Capture the cell that displays the provided text and extract its (x, y) central coordinate. 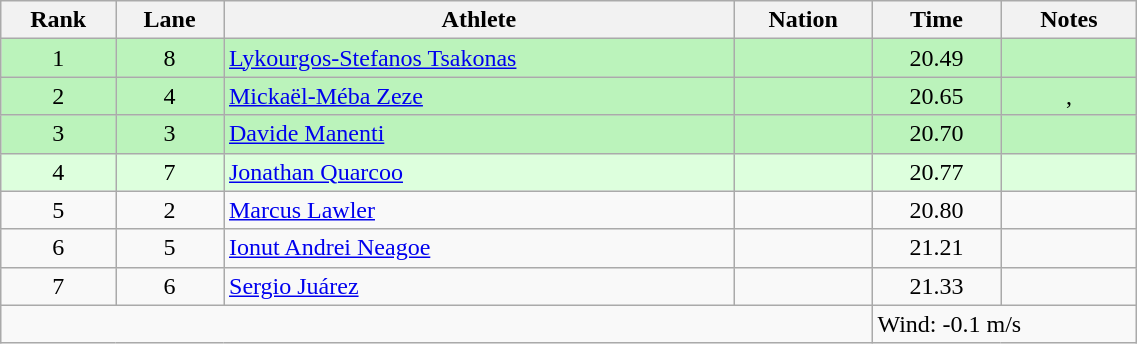
20.77 (936, 172)
Lane (170, 20)
Mickaël-Méba Zeze (480, 96)
21.33 (936, 286)
Sergio Juárez (480, 286)
, (1069, 96)
20.49 (936, 58)
20.80 (936, 210)
20.65 (936, 96)
Athlete (480, 20)
21.21 (936, 248)
Nation (803, 20)
Jonathan Quarcoo (480, 172)
1 (58, 58)
Ionut Andrei Neagoe (480, 248)
Lykourgos-Stefanos Tsakonas (480, 58)
Wind: -0.1 m/s (1004, 324)
Davide Manenti (480, 134)
8 (170, 58)
Time (936, 20)
Rank (58, 20)
Notes (1069, 20)
Marcus Lawler (480, 210)
20.70 (936, 134)
